For the text-containing cell, return its midpoint in [x, y] coordinate format. 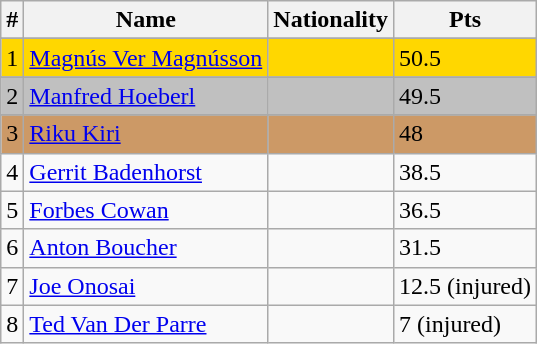
38.5 [466, 172]
4 [12, 172]
Pts [466, 20]
48 [466, 134]
Joe Onosai [146, 286]
Anton Boucher [146, 248]
7 [12, 286]
1 [12, 58]
Ted Van Der Parre [146, 324]
Manfred Hoeberl [146, 96]
31.5 [466, 248]
Name [146, 20]
Gerrit Badenhorst [146, 172]
2 [12, 96]
5 [12, 210]
Magnús Ver Magnússon [146, 58]
3 [12, 134]
# [12, 20]
Riku Kiri [146, 134]
49.5 [466, 96]
50.5 [466, 58]
7 (injured) [466, 324]
Nationality [331, 20]
6 [12, 248]
8 [12, 324]
36.5 [466, 210]
12.5 (injured) [466, 286]
Forbes Cowan [146, 210]
